Return the (x, y) coordinate for the center point of the cell that contains the specified text.  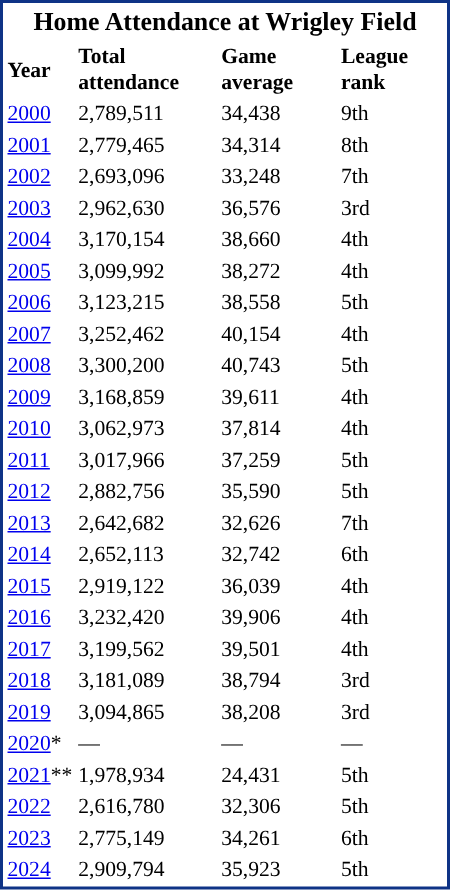
1,978,934 (147, 774)
3,252,462 (147, 334)
36,039 (278, 586)
2005 (40, 270)
2,693,096 (147, 176)
2,652,113 (147, 554)
2,775,149 (147, 838)
3,170,154 (147, 239)
2021** (40, 774)
37,814 (278, 428)
34,314 (278, 144)
32,742 (278, 554)
2,919,122 (147, 586)
2000 (40, 113)
2011 (40, 460)
2023 (40, 838)
2014 (40, 554)
2017 (40, 648)
3,199,562 (147, 648)
33,248 (278, 176)
2022 (40, 806)
2018 (40, 680)
24,431 (278, 774)
39,501 (278, 648)
3,168,859 (147, 396)
3,062,973 (147, 428)
2,616,780 (147, 806)
3,017,966 (147, 460)
39,906 (278, 617)
34,261 (278, 838)
2012 (40, 491)
2001 (40, 144)
Home Attendance at Wrigley Field (225, 22)
2,882,756 (147, 491)
38,794 (278, 680)
9th (392, 113)
3,123,215 (147, 302)
Year (40, 69)
3,181,089 (147, 680)
2008 (40, 365)
2009 (40, 396)
2,962,630 (147, 208)
40,743 (278, 365)
League rank (392, 69)
2,789,511 (147, 113)
2015 (40, 586)
2,642,682 (147, 522)
3,099,992 (147, 270)
38,272 (278, 270)
34,438 (278, 113)
35,590 (278, 491)
8th (392, 144)
Game average (278, 69)
37,259 (278, 460)
2004 (40, 239)
2016 (40, 617)
2019 (40, 712)
35,923 (278, 869)
3,300,200 (147, 365)
2006 (40, 302)
2,779,465 (147, 144)
2020* (40, 743)
38,558 (278, 302)
2,909,794 (147, 869)
Total attendance (147, 69)
39,611 (278, 396)
2013 (40, 522)
40,154 (278, 334)
32,306 (278, 806)
2002 (40, 176)
2007 (40, 334)
2010 (40, 428)
3,232,420 (147, 617)
38,660 (278, 239)
2003 (40, 208)
3,094,865 (147, 712)
36,576 (278, 208)
38,208 (278, 712)
32,626 (278, 522)
2024 (40, 869)
